Identify which cell holds the provided text, then report its (x, y) central coordinate. 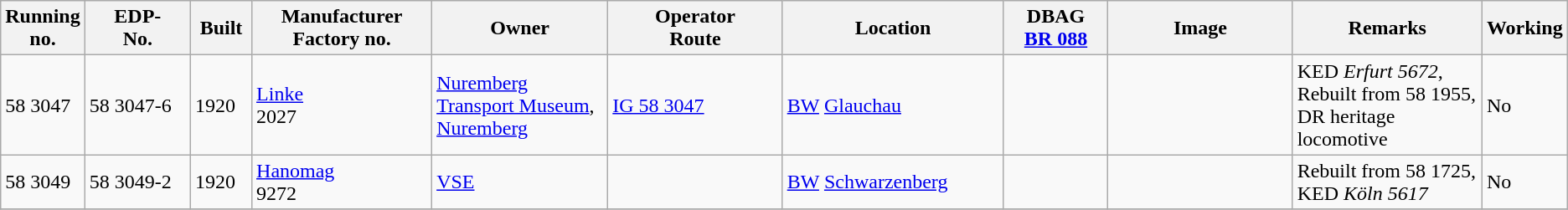
DBAGBR 088 (1055, 28)
BW Glauchau (893, 105)
Linke2027 (342, 105)
KED Erfurt 5672, Rebuilt from 58 1955, DR heritage locomotive (1387, 105)
Location (893, 28)
58 3049 (43, 182)
IG 58 3047 (695, 105)
ManufacturerFactory no. (342, 28)
Remarks (1387, 28)
BW Schwarzenberg (893, 182)
Nuremberg Transport Museum, Nuremberg (520, 105)
Owner (520, 28)
Working (1524, 28)
Image (1200, 28)
EDP-No. (137, 28)
OperatorRoute (695, 28)
58 3049-2 (137, 182)
Built (221, 28)
58 3047-6 (137, 105)
Rebuilt from 58 1725, KED Köln 5617 (1387, 182)
VSE (520, 182)
58 3047 (43, 105)
Runningno. (43, 28)
Hanomag9272 (342, 182)
